Return the [X, Y] coordinate for the center point of the cell that contains the specified text.  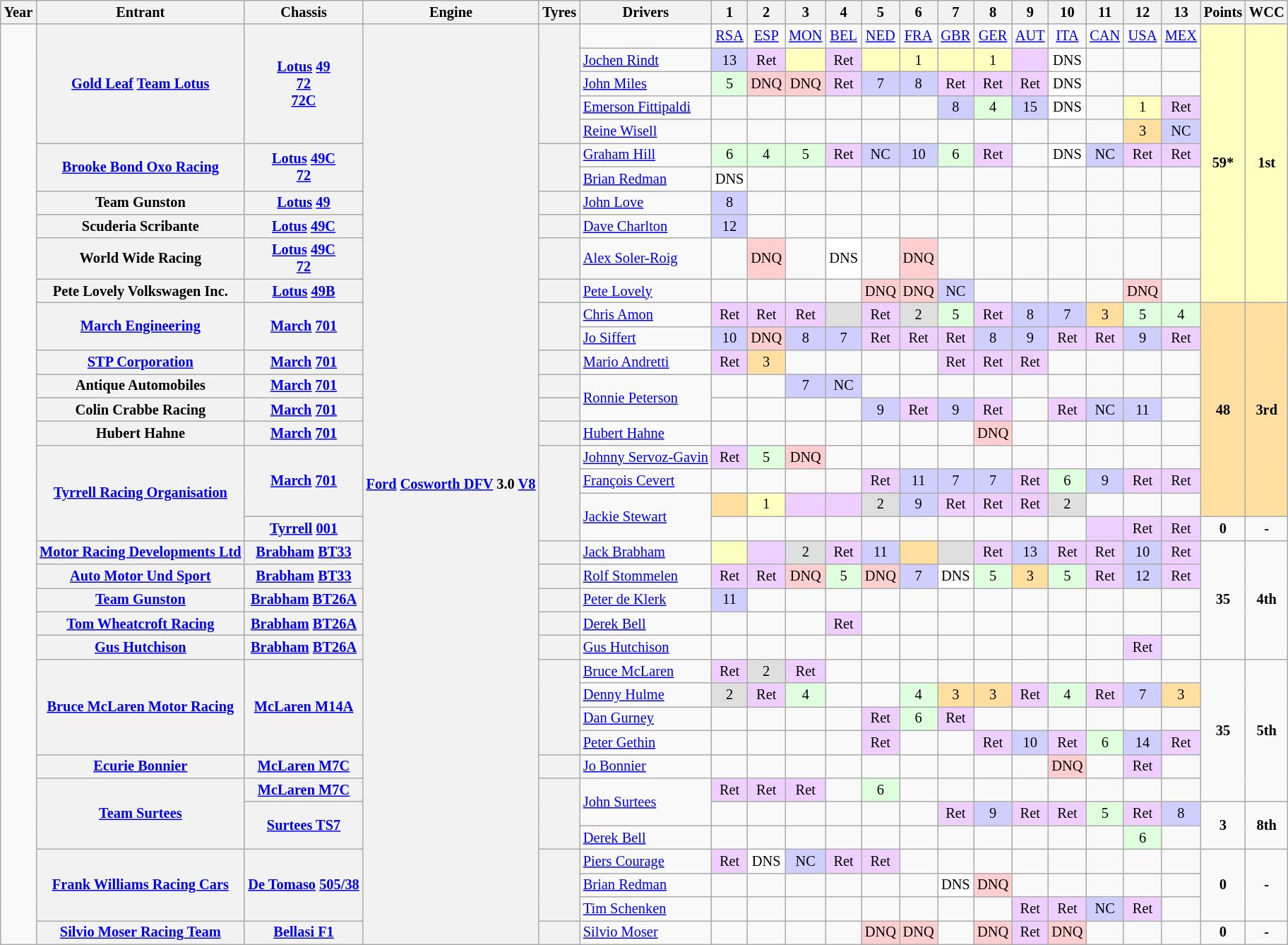
Scuderia Scribante [140, 226]
Denny Hulme [645, 695]
World Wide Racing [140, 258]
59* [1223, 163]
AUT [1030, 36]
Bruce McLaren [645, 671]
ESP [766, 36]
Tyres [559, 12]
Colin Crabbe Racing [140, 410]
Dan Gurney [645, 718]
Surtees TS7 [304, 825]
Pete Lovely Volkswagen Inc. [140, 291]
Peter Gethin [645, 742]
Bellasi F1 [304, 932]
Jo Bonnier [645, 766]
3rd [1267, 410]
Reine Wisell [645, 131]
Frank Williams Racing Cars [140, 884]
Lotus 497272C [304, 83]
François Cevert [645, 481]
Tom Wheatcroft Racing [140, 624]
Lotus 49B [304, 291]
Johnny Servoz-Gavin [645, 457]
MEX [1181, 36]
MON [805, 36]
USA [1143, 36]
Jo Siffert [645, 338]
McLaren M14A [304, 706]
Ford Cosworth DFV 3.0 V8 [451, 485]
Ecurie Bonnier [140, 766]
Tyrrell 001 [304, 528]
Brooke Bond Oxo Racing [140, 167]
Bruce McLaren Motor Racing [140, 706]
Jackie Stewart [645, 516]
Team Surtees [140, 814]
March Engineering [140, 326]
WCC [1267, 12]
GER [993, 36]
Gold Leaf Team Lotus [140, 83]
1st [1267, 163]
Tyrrell Racing Organisation [140, 493]
Chris Amon [645, 314]
John Surtees [645, 801]
Tim Schenken [645, 909]
John Love [645, 203]
Rolf Stommelen [645, 576]
Emerson Fittipaldi [645, 107]
STP Corporation [140, 362]
Silvio Moser [645, 932]
CAN [1104, 36]
De Tomaso 505/38 [304, 884]
15 [1030, 107]
Drivers [645, 12]
BEL [843, 36]
Motor Racing Developments Ltd [140, 552]
Year [18, 12]
Points [1223, 12]
Ronnie Peterson [645, 397]
Engine [451, 12]
14 [1143, 742]
Silvio Moser Racing Team [140, 932]
Peter de Klerk [645, 600]
Auto Motor Und Sport [140, 576]
Jack Brabham [645, 552]
Piers Courage [645, 861]
Graham Hill [645, 155]
Antique Automobiles [140, 386]
John Miles [645, 83]
Pete Lovely [645, 291]
Chassis [304, 12]
Lotus 49 [304, 203]
8th [1267, 825]
Jochen Rindt [645, 60]
48 [1223, 410]
NED [881, 36]
5th [1267, 730]
Lotus 49C [304, 226]
FRA [919, 36]
RSA [729, 36]
Mario Andretti [645, 362]
GBR [956, 36]
Alex Soler-Roig [645, 258]
Dave Charlton [645, 226]
ITA [1068, 36]
Entrant [140, 12]
4th [1267, 600]
